Extract the [x, y] coordinate from the center of the cell holding the provided text.  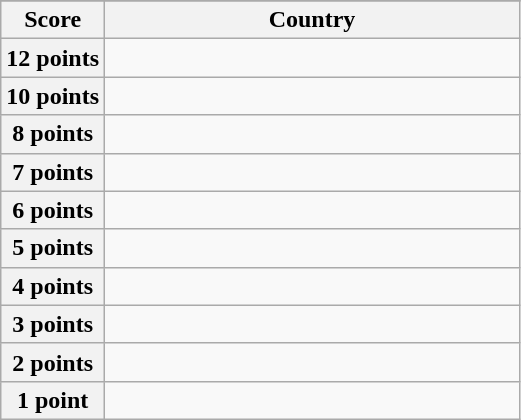
1 point [53, 400]
7 points [53, 172]
4 points [53, 286]
Country [312, 20]
10 points [53, 96]
2 points [53, 362]
8 points [53, 134]
5 points [53, 248]
12 points [53, 58]
6 points [53, 210]
3 points [53, 324]
Score [53, 20]
